Return the [X, Y] coordinate for the center point of the cell that contains the specified text.  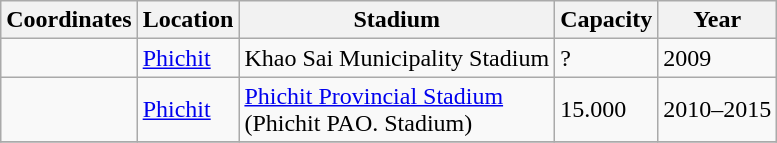
2010–2015 [718, 110]
15.000 [606, 110]
Capacity [606, 20]
Khao Sai Municipality Stadium [397, 58]
Stadium [397, 20]
Phichit Provincial Stadium(Phichit PAO. Stadium) [397, 110]
? [606, 58]
2009 [718, 58]
Year [718, 20]
Location [188, 20]
Coordinates [69, 20]
